Identify which cell holds the provided text, then report its (x, y) central coordinate. 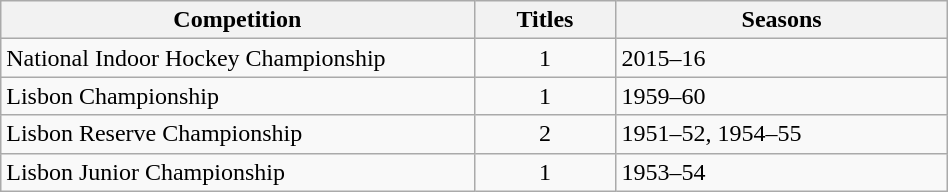
2015–16 (782, 58)
1953–54 (782, 172)
2 (545, 134)
Titles (545, 20)
Lisbon Championship (238, 96)
Competition (238, 20)
1951–52, 1954–55 (782, 134)
Lisbon Reserve Championship (238, 134)
Seasons (782, 20)
1959–60 (782, 96)
National Indoor Hockey Championship (238, 58)
Lisbon Junior Championship (238, 172)
